Scan for the cell matching the given text and deliver its [X, Y] coordinate at center. 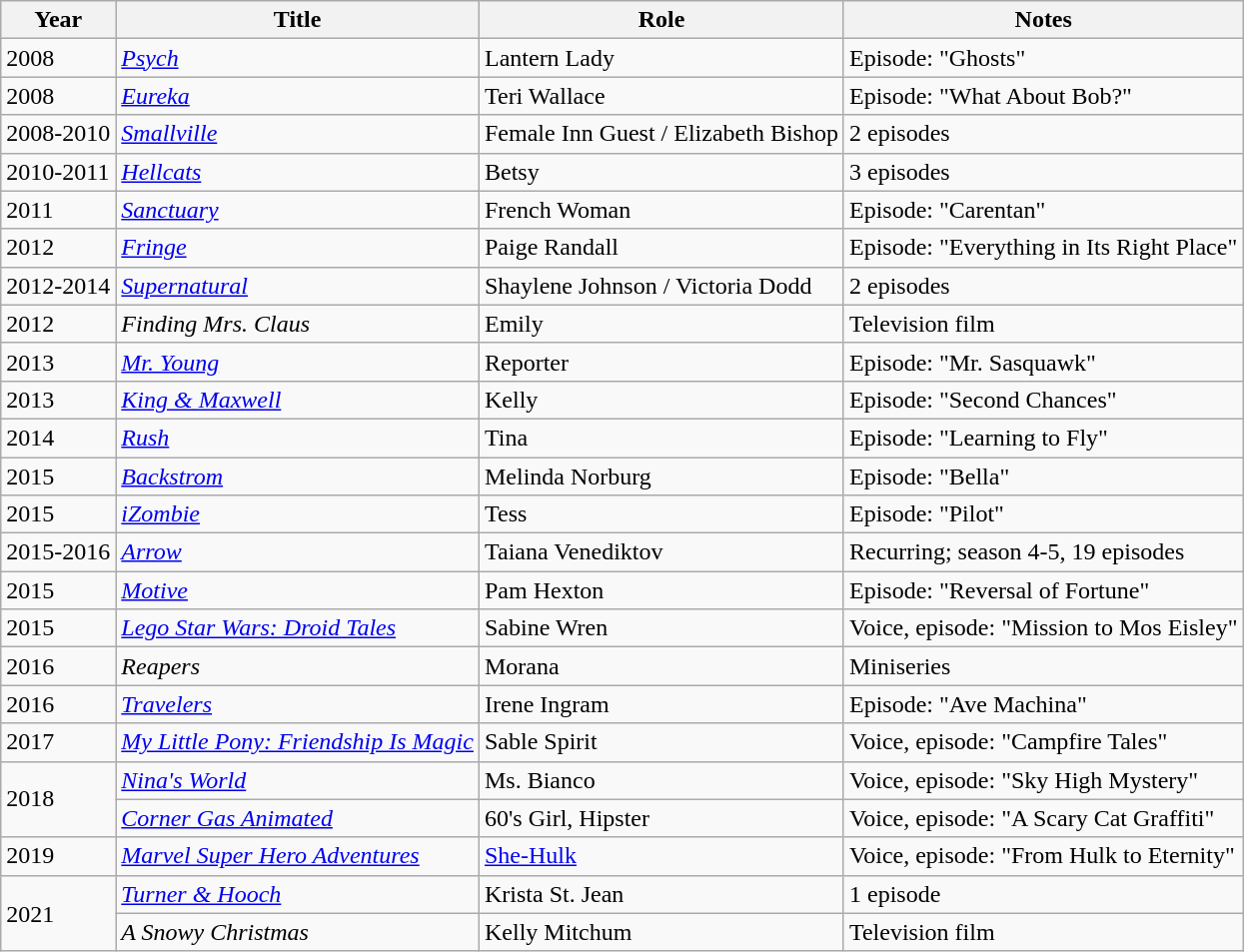
Turner & Hooch [298, 894]
Episode: "Carentan" [1043, 210]
Year [58, 20]
Episode: "Reversal of Fortune" [1043, 590]
2021 [58, 913]
Miniseries [1043, 666]
Supernatural [298, 286]
Lantern Lady [661, 58]
Travelers [298, 704]
Episode: "Pilot" [1043, 514]
Tina [661, 438]
Finding Mrs. Claus [298, 324]
Pam Hexton [661, 590]
3 episodes [1043, 172]
Voice, episode: "Sky High Mystery" [1043, 780]
2011 [58, 210]
Episode: "Everything in Its Right Place" [1043, 248]
Nina's World [298, 780]
Smallville [298, 134]
Corner Gas Animated [298, 818]
Voice, episode: "Mission to Mos Eisley" [1043, 628]
Emily [661, 324]
My Little Pony: Friendship Is Magic [298, 742]
Sabine Wren [661, 628]
Motive [298, 590]
2014 [58, 438]
Fringe [298, 248]
Reporter [661, 362]
Episode: "Second Chances" [1043, 400]
Taiana Venediktov [661, 552]
Role [661, 20]
60's Girl, Hipster [661, 818]
Lego Star Wars: Droid Tales [298, 628]
Episode: "Ave Machina" [1043, 704]
Voice, episode: "From Hulk to Eternity" [1043, 856]
1 episode [1043, 894]
Psych [298, 58]
2018 [58, 799]
Female Inn Guest / Elizabeth Bishop [661, 134]
Voice, episode: "Campfire Tales" [1043, 742]
Episode: "Mr. Sasquawk" [1043, 362]
Hellcats [298, 172]
Episode: "Bella" [1043, 476]
Eureka [298, 96]
Episode: "Ghosts" [1043, 58]
Voice, episode: "A Scary Cat Graffiti" [1043, 818]
A Snowy Christmas [298, 932]
Paige Randall [661, 248]
Title [298, 20]
Episode: "Learning to Fly" [1043, 438]
Morana [661, 666]
Rush [298, 438]
Melinda Norburg [661, 476]
Sable Spirit [661, 742]
Sanctuary [298, 210]
2008-2010 [58, 134]
Irene Ingram [661, 704]
Kelly Mitchum [661, 932]
Episode: "What About Bob?" [1043, 96]
Reapers [298, 666]
Marvel Super Hero Adventures [298, 856]
iZombie [298, 514]
Notes [1043, 20]
Krista St. Jean [661, 894]
She-Hulk [661, 856]
Tess [661, 514]
Mr. Young [298, 362]
Shaylene Johnson / Victoria Dodd [661, 286]
Arrow [298, 552]
French Woman [661, 210]
2012-2014 [58, 286]
King & Maxwell [298, 400]
Betsy [661, 172]
2015-2016 [58, 552]
2019 [58, 856]
Recurring; season 4-5, 19 episodes [1043, 552]
2010-2011 [58, 172]
Kelly [661, 400]
Backstrom [298, 476]
Ms. Bianco [661, 780]
2017 [58, 742]
Teri Wallace [661, 96]
